Search for the cell housing the specified text and yield its (X, Y) center coordinate. 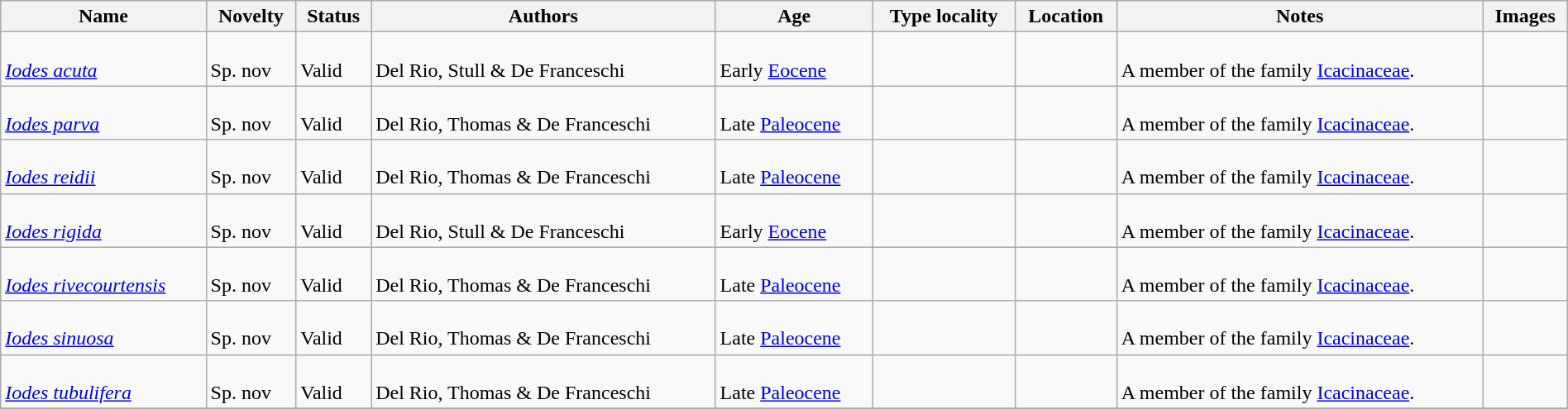
Notes (1300, 17)
Type locality (944, 17)
Status (334, 17)
Iodes tubulifera (103, 382)
Iodes parva (103, 112)
Name (103, 17)
Location (1065, 17)
Authors (543, 17)
Iodes acuta (103, 59)
Iodes sinuosa (103, 327)
Iodes rivecourtensis (103, 274)
Iodes reidii (103, 167)
Iodes rigida (103, 220)
Age (794, 17)
Novelty (251, 17)
Images (1525, 17)
